For the text-containing cell, return its midpoint in [x, y] coordinate format. 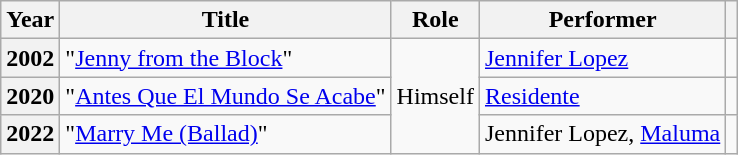
Year [30, 20]
2020 [30, 96]
Residente [602, 96]
2002 [30, 58]
Jennifer Lopez, Maluma [602, 134]
"Marry Me (Ballad)" [226, 134]
"Antes Que El Mundo Se Acabe" [226, 96]
"Jenny from the Block" [226, 58]
2022 [30, 134]
Title [226, 20]
Jennifer Lopez [602, 58]
Himself [435, 96]
Role [435, 20]
Performer [602, 20]
